Identify which cell holds the provided text, then report its (x, y) central coordinate. 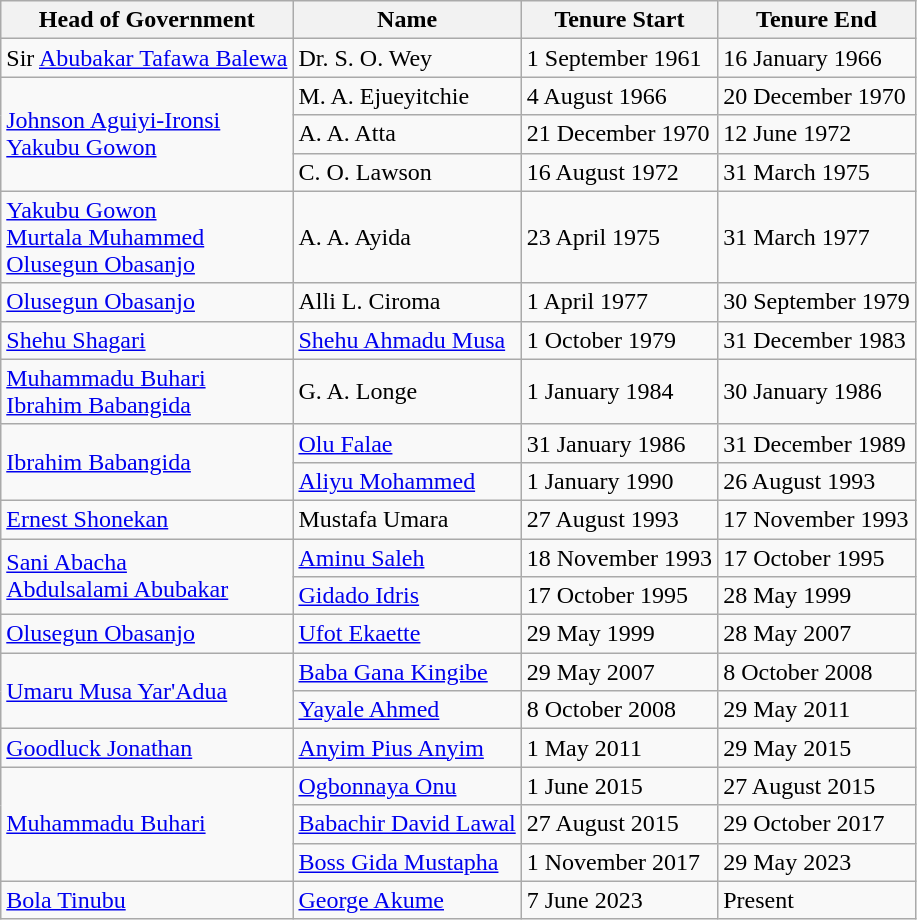
Ufot Ekaette (407, 634)
Tenure Start (619, 20)
1 January 1984 (619, 392)
Name (407, 20)
7 June 2023 (619, 900)
1 October 1979 (619, 340)
Umaru Musa Yar'Adua (147, 691)
C. O. Lawson (407, 172)
Muhammadu BuhariIbrahim Babangida (147, 392)
29 May 2023 (817, 862)
Baba Gana Kingibe (407, 672)
Alli L. Ciroma (407, 302)
29 October 2017 (817, 824)
23 April 1975 (619, 237)
16 August 1972 (619, 172)
31 January 1986 (619, 443)
27 August 1993 (619, 519)
1 September 1961 (619, 58)
1 April 1977 (619, 302)
29 May 2007 (619, 672)
28 May 2007 (817, 634)
Johnson Aguiyi-IronsiYakubu Gowon (147, 134)
M. A. Ejueyitchie (407, 96)
1 November 2017 (619, 862)
29 May 1999 (619, 634)
29 May 2015 (817, 748)
Sir Abubakar Tafawa Balewa (147, 58)
Anyim Pius Anyim (407, 748)
26 August 1993 (817, 481)
Sani AbachaAbdulsalami Abubakar (147, 576)
20 December 1970 (817, 96)
29 May 2011 (817, 710)
1 May 2011 (619, 748)
Dr. S. O. Wey (407, 58)
21 December 1970 (619, 134)
Gidado Idris (407, 596)
31 December 1983 (817, 340)
17 November 1993 (817, 519)
18 November 1993 (619, 557)
Ernest Shonekan (147, 519)
Mustafa Umara (407, 519)
Boss Gida Mustapha (407, 862)
George Akume (407, 900)
31 March 1977 (817, 237)
Babachir David Lawal (407, 824)
Goodluck Jonathan (147, 748)
Shehu Shagari (147, 340)
Ogbonnaya Onu (407, 786)
G. A. Longe (407, 392)
Shehu Ahmadu Musa (407, 340)
Yakubu GowonMurtala MuhammedOlusegun Obasanjo (147, 237)
A. A. Atta (407, 134)
31 March 1975 (817, 172)
Muhammadu Buhari (147, 824)
1 January 1990 (619, 481)
A. A. Ayida (407, 237)
16 January 1966 (817, 58)
28 May 1999 (817, 596)
Yayale Ahmed (407, 710)
31 December 1989 (817, 443)
Bola Tinubu (147, 900)
30 September 1979 (817, 302)
Aminu Saleh (407, 557)
Present (817, 900)
Ibrahim Babangida (147, 462)
1 June 2015 (619, 786)
4 August 1966 (619, 96)
Aliyu Mohammed (407, 481)
30 January 1986 (817, 392)
Tenure End (817, 20)
Head of Government (147, 20)
12 June 1972 (817, 134)
Olu Falae (407, 443)
